Return [X, Y] of the center of cell containing provided text 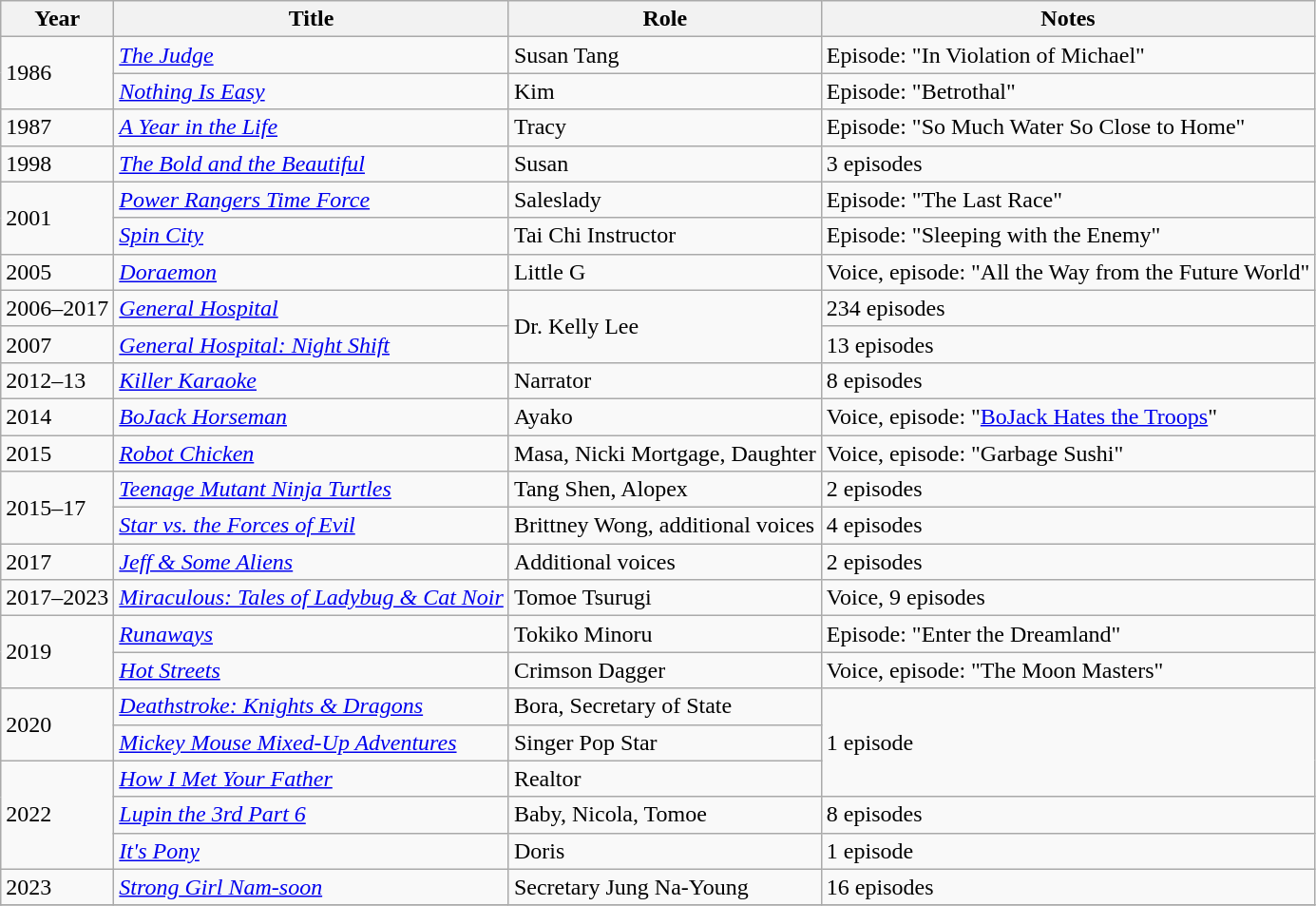
2022 [57, 815]
Episode: "Betrothal" [1068, 91]
2001 [57, 218]
Episode: "So Much Water So Close to Home" [1068, 127]
Doraemon [312, 272]
Secretary Jung Na-Young [665, 887]
2012–13 [57, 380]
A Year in the Life [312, 127]
Narrator [665, 380]
Miraculous: Tales of Ladybug & Cat Noir [312, 598]
General Hospital: Night Shift [312, 344]
Runaways [312, 634]
Strong Girl Nam-soon [312, 887]
Killer Karaoke [312, 380]
Realtor [665, 779]
Little G [665, 272]
Notes [1068, 19]
2005 [57, 272]
Tang Shen, Alopex [665, 490]
Episode: "The Last Race" [1068, 200]
2017–2023 [57, 598]
Brittney Wong, additional voices [665, 526]
2020 [57, 724]
Mickey Mouse Mixed-Up Adventures [312, 742]
1987 [57, 127]
Voice, episode: "Garbage Sushi" [1068, 453]
Voice, episode: "All the Way from the Future World" [1068, 272]
Dr. Kelly Lee [665, 326]
Power Rangers Time Force [312, 200]
1998 [57, 164]
4 episodes [1068, 526]
2023 [57, 887]
1986 [57, 73]
3 episodes [1068, 164]
16 episodes [1068, 887]
2017 [57, 562]
Doris [665, 851]
Episode: "Enter the Dreamland" [1068, 634]
Tai Chi Instructor [665, 236]
The Judge [312, 55]
Tokiko Minoru [665, 634]
Spin City [312, 236]
BoJack Horseman [312, 416]
2006–2017 [57, 308]
Nothing Is Easy [312, 91]
How I Met Your Father [312, 779]
Voice, episode: "BoJack Hates the Troops" [1068, 416]
Tracy [665, 127]
2015–17 [57, 508]
Ayako [665, 416]
Episode: "In Violation of Michael" [1068, 55]
Deathstroke: Knights & Dragons [312, 706]
Robot Chicken [312, 453]
Episode: "Sleeping with the Enemy" [1068, 236]
Additional voices [665, 562]
Title [312, 19]
Jeff & Some Aliens [312, 562]
The Bold and the Beautiful [312, 164]
Kim [665, 91]
2014 [57, 416]
Crimson Dagger [665, 670]
234 episodes [1068, 308]
Voice, episode: "The Moon Masters" [1068, 670]
Year [57, 19]
Hot Streets [312, 670]
2019 [57, 652]
It's Pony [312, 851]
Lupin the 3rd Part 6 [312, 815]
General Hospital [312, 308]
Singer Pop Star [665, 742]
2015 [57, 453]
Bora, Secretary of State [665, 706]
Masa, Nicki Mortgage, Daughter [665, 453]
Role [665, 19]
Tomoe Tsurugi [665, 598]
Susan Tang [665, 55]
Baby, Nicola, Tomoe [665, 815]
13 episodes [1068, 344]
Saleslady [665, 200]
Susan [665, 164]
2007 [57, 344]
Teenage Mutant Ninja Turtles [312, 490]
Star vs. the Forces of Evil [312, 526]
Voice, 9 episodes [1068, 598]
